Search for the cell housing the specified text and yield its [X, Y] center coordinate. 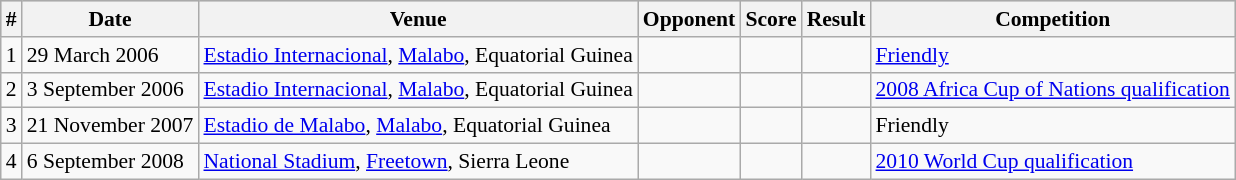
2008 Africa Cup of Nations qualification [1053, 90]
National Stadium, Freetown, Sierra Leone [418, 162]
4 [12, 162]
2 [12, 90]
6 September 2008 [110, 162]
Venue [418, 19]
21 November 2007 [110, 126]
Date [110, 19]
Opponent [690, 19]
29 March 2006 [110, 55]
Score [770, 19]
Result [836, 19]
2010 World Cup qualification [1053, 162]
Estadio de Malabo, Malabo, Equatorial Guinea [418, 126]
# [12, 19]
Competition [1053, 19]
1 [12, 55]
3 September 2006 [110, 90]
3 [12, 126]
